Pinpoint the cell where the given text exists, returning its [X, Y] midpoint coordinate. 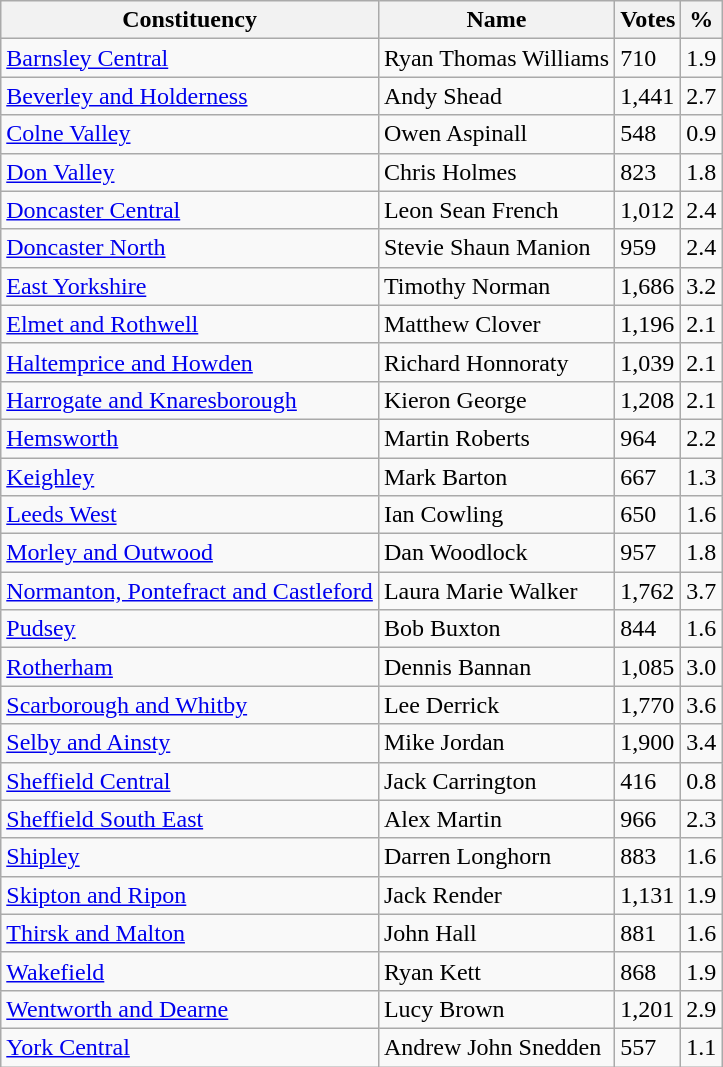
1,039 [648, 362]
Mark Barton [496, 477]
Laura Marie Walker [496, 591]
Ryan Thomas Williams [496, 58]
Ian Cowling [496, 515]
823 [648, 172]
2.2 [702, 438]
1,196 [648, 324]
Shipley [190, 857]
Richard Honnoraty [496, 362]
Barnsley Central [190, 58]
Andrew John Snedden [496, 1047]
Constituency [190, 20]
1,770 [648, 705]
667 [648, 477]
Sheffield South East [190, 819]
Hemsworth [190, 438]
Chris Holmes [496, 172]
2.3 [702, 819]
1,201 [648, 1009]
Don Valley [190, 172]
2.7 [702, 96]
Andy Shead [496, 96]
Skipton and Ripon [190, 895]
Ryan Kett [496, 971]
1,900 [648, 743]
3.2 [702, 286]
3.4 [702, 743]
Keighley [190, 477]
Jack Render [496, 895]
East Yorkshire [190, 286]
Harrogate and Knaresborough [190, 400]
0.8 [702, 781]
Doncaster Central [190, 210]
710 [648, 58]
John Hall [496, 933]
Rotherham [190, 667]
883 [648, 857]
York Central [190, 1047]
3.7 [702, 591]
Timothy Norman [496, 286]
Dennis Bannan [496, 667]
Haltemprice and Howden [190, 362]
557 [648, 1047]
957 [648, 553]
2.9 [702, 1009]
Leeds West [190, 515]
1,085 [648, 667]
Dan Woodlock [496, 553]
1.3 [702, 477]
Lucy Brown [496, 1009]
% [702, 20]
Lee Derrick [496, 705]
Martin Roberts [496, 438]
Sheffield Central [190, 781]
Kieron George [496, 400]
Morley and Outwood [190, 553]
1,208 [648, 400]
Wentworth and Dearne [190, 1009]
Colne Valley [190, 134]
844 [648, 629]
964 [648, 438]
Matthew Clover [496, 324]
650 [648, 515]
Name [496, 20]
Votes [648, 20]
Jack Carrington [496, 781]
548 [648, 134]
868 [648, 971]
Pudsey [190, 629]
Wakefield [190, 971]
Owen Aspinall [496, 134]
Normanton, Pontefract and Castleford [190, 591]
Mike Jordan [496, 743]
3.0 [702, 667]
Alex Martin [496, 819]
Scarborough and Whitby [190, 705]
Leon Sean French [496, 210]
1,762 [648, 591]
881 [648, 933]
Darren Longhorn [496, 857]
1,012 [648, 210]
959 [648, 248]
Selby and Ainsty [190, 743]
Thirsk and Malton [190, 933]
1,686 [648, 286]
Doncaster North [190, 248]
966 [648, 819]
3.6 [702, 705]
1,131 [648, 895]
Elmet and Rothwell [190, 324]
416 [648, 781]
Beverley and Holderness [190, 96]
Stevie Shaun Manion [496, 248]
1,441 [648, 96]
0.9 [702, 134]
1.1 [702, 1047]
Bob Buxton [496, 629]
